Determine the [X, Y] coordinate at the center of the cell enclosing the given text.  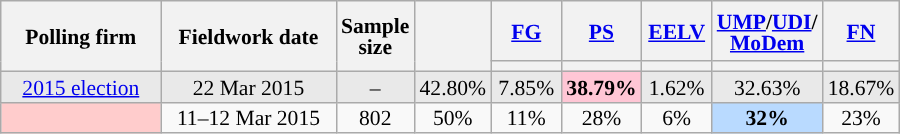
23% [862, 118]
32% [768, 118]
50% [452, 118]
PS [601, 31]
7.85% [526, 86]
22 Mar 2015 [248, 86]
28% [601, 118]
11% [526, 118]
FN [862, 31]
18.67% [862, 86]
UMP/UDI/MoDem [768, 31]
802 [375, 118]
6% [677, 118]
32.63% [768, 86]
Fieldwork date [248, 36]
42.80% [452, 86]
Samplesize [375, 36]
38.79% [601, 86]
EELV [677, 31]
2015 election [81, 86]
11–12 Mar 2015 [248, 118]
1.62% [677, 86]
FG [526, 31]
Polling firm [81, 36]
– [375, 86]
